Return the [x, y] coordinate for the center point of the cell that contains the specified text.  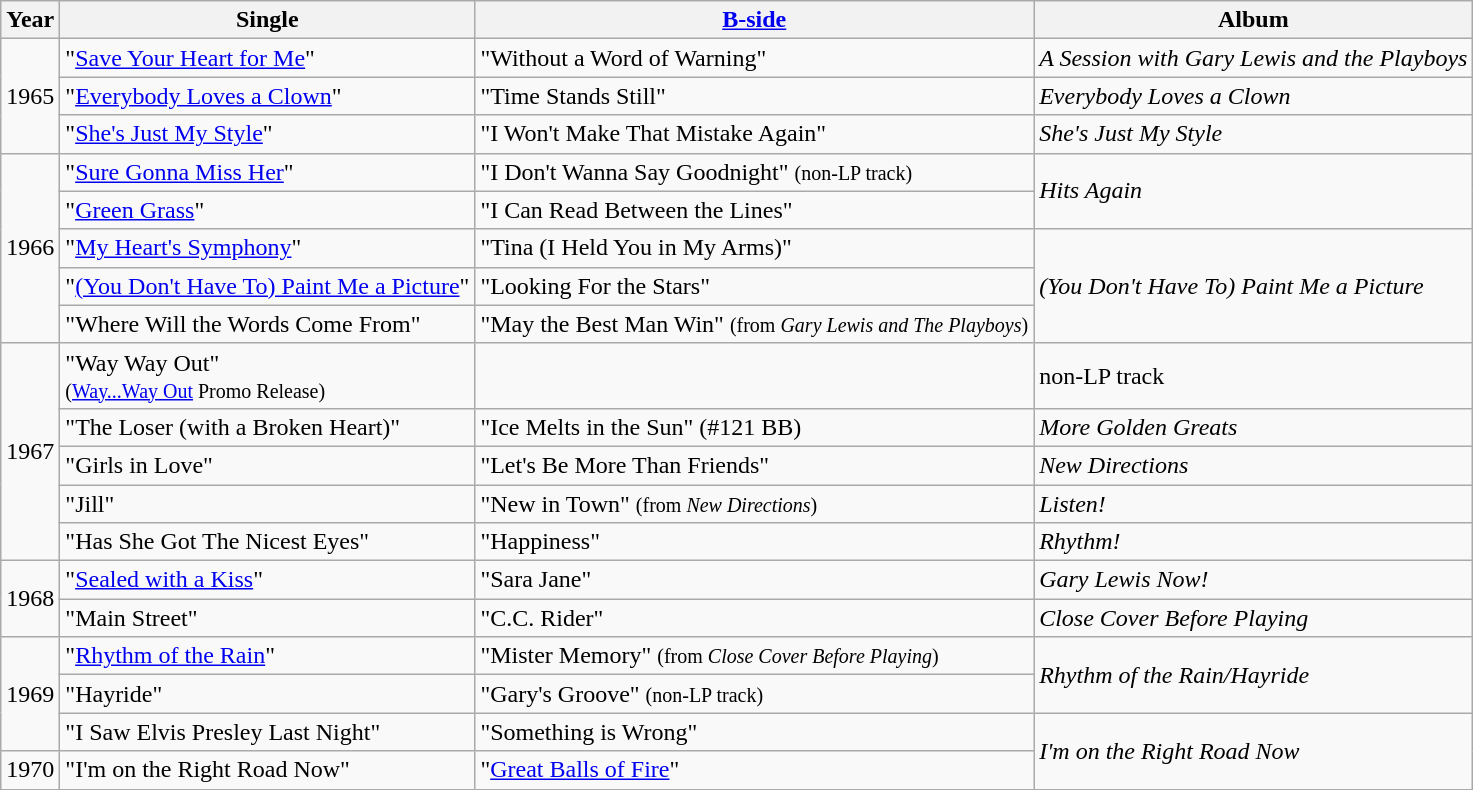
"Sure Gonna Miss Her" [268, 172]
"Jill" [268, 503]
New Directions [1254, 465]
"I Won't Make That Mistake Again" [754, 134]
More Golden Greats [1254, 427]
"I Don't Wanna Say Goodnight" (non-LP track) [754, 172]
"The Loser (with a Broken Heart)" [268, 427]
"Rhythm of the Rain" [268, 656]
Rhythm of the Rain/Hayride [1254, 675]
"Main Street" [268, 618]
"I Can Read Between the Lines" [754, 210]
1968 [30, 599]
Rhythm! [1254, 542]
"Girls in Love" [268, 465]
"Sealed with a Kiss" [268, 580]
"Without a Word of Warning" [754, 58]
"Has She Got The Nicest Eyes" [268, 542]
Gary Lewis Now! [1254, 580]
1965 [30, 96]
Hits Again [1254, 191]
"Everybody Loves a Clown" [268, 96]
(You Don't Have To) Paint Me a Picture [1254, 286]
"Ice Melts in the Sun" (#121 BB) [754, 427]
Year [30, 20]
"Where Will the Words Come From" [268, 324]
"C.C. Rider" [754, 618]
Listen! [1254, 503]
"She's Just My Style" [268, 134]
"Something is Wrong" [754, 732]
A Session with Gary Lewis and the Playboys [1254, 58]
"Gary's Groove" (non-LP track) [754, 694]
1966 [30, 248]
Everybody Loves a Clown [1254, 96]
I'm on the Right Road Now [1254, 751]
"I'm on the Right Road Now" [268, 770]
B-side [754, 20]
She's Just My Style [1254, 134]
"Mister Memory" (from Close Cover Before Playing) [754, 656]
"Sara Jane" [754, 580]
1970 [30, 770]
"My Heart's Symphony" [268, 248]
"Let's Be More Than Friends" [754, 465]
"Hayride" [268, 694]
"New in Town" (from New Directions) [754, 503]
"Save Your Heart for Me" [268, 58]
"Great Balls of Fire" [754, 770]
Close Cover Before Playing [1254, 618]
Album [1254, 20]
Single [268, 20]
1969 [30, 694]
"May the Best Man Win" (from Gary Lewis and The Playboys) [754, 324]
"(You Don't Have To) Paint Me a Picture" [268, 286]
"I Saw Elvis Presley Last Night" [268, 732]
non-LP track [1254, 376]
"Way Way Out"(Way...Way Out Promo Release) [268, 376]
"Looking For the Stars" [754, 286]
"Green Grass" [268, 210]
"Happiness" [754, 542]
"Time Stands Still" [754, 96]
1967 [30, 452]
"Tina (I Held You in My Arms)" [754, 248]
